Pinpoint the cell where the given text exists, returning its (X, Y) midpoint coordinate. 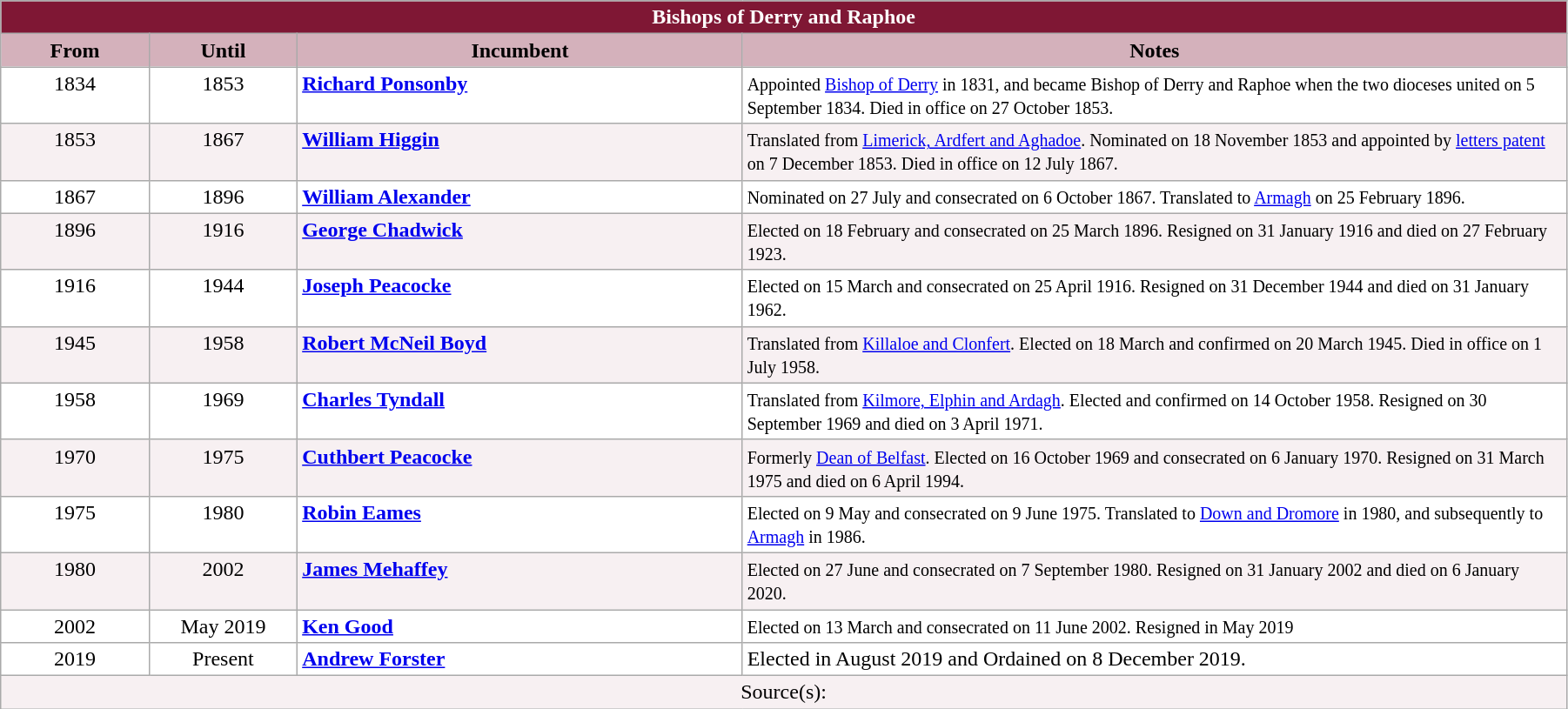
1970 (75, 468)
Translated from Kilmore, Elphin and Ardagh. Elected and confirmed on 14 October 1958. Resigned on 30 September 1969 and died on 3 April 1971. (1154, 411)
Source(s): (784, 692)
2019 (75, 659)
George Chadwick (520, 242)
Richard Ponsonby (520, 96)
Joseph Peacocke (520, 298)
Ken Good (520, 625)
Elected in August 2019 and Ordained on 8 December 2019. (1154, 659)
William Alexander (520, 197)
Elected on 15 March and consecrated on 25 April 1916. Resigned on 31 December 1944 and died on 31 January 1962. (1154, 298)
Notes (1154, 50)
Robin Eames (520, 524)
Formerly Dean of Belfast. Elected on 16 October 1969 and consecrated on 6 January 1970. Resigned on 31 March 1975 and died on 6 April 1994. (1154, 468)
Elected on 13 March and consecrated on 11 June 2002. Resigned in May 2019 (1154, 625)
From (75, 50)
Present (223, 659)
Cuthbert Peacocke (520, 468)
Elected on 9 May and consecrated on 9 June 1975. Translated to Down and Dromore in 1980, and subsequently to Armagh in 1986. (1154, 524)
Charles Tyndall (520, 411)
James Mehaffey (520, 581)
Elected on 18 February and consecrated on 25 March 1896. Resigned on 31 January 1916 and died on 27 February 1923. (1154, 242)
Bishops of Derry and Raphoe (784, 17)
1969 (223, 411)
May 2019 (223, 625)
Elected on 27 June and consecrated on 7 September 1980. Resigned on 31 January 2002 and died on 6 January 2020. (1154, 581)
Translated from Killaloe and Clonfert. Elected on 18 March and confirmed on 20 March 1945. Died in office on 1 July 1958. (1154, 355)
1944 (223, 298)
1834 (75, 96)
Robert McNeil Boyd (520, 355)
Incumbent (520, 50)
Andrew Forster (520, 659)
Until (223, 50)
Nominated on 27 July and consecrated on 6 October 1867. Translated to Armagh on 25 February 1896. (1154, 197)
William Higgin (520, 151)
1945 (75, 355)
